Determine the (X, Y) coordinate at the center of the cell enclosing the given text.  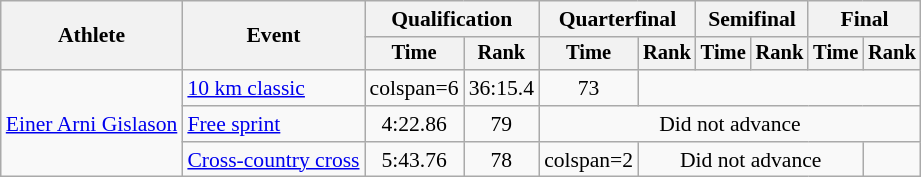
Event (273, 36)
73 (588, 88)
Quarterfinal (618, 19)
79 (502, 124)
10 km classic (273, 88)
colspan=6 (414, 88)
Semifinal (752, 19)
Athlete (92, 36)
Did not advance (730, 124)
36:15.4 (502, 88)
4:22.86 (414, 124)
Final (864, 19)
Qualification (452, 19)
Einer Arni Gislason (92, 124)
Free sprint (273, 124)
